Pinpoint the cell where the given text exists, returning its (X, Y) midpoint coordinate. 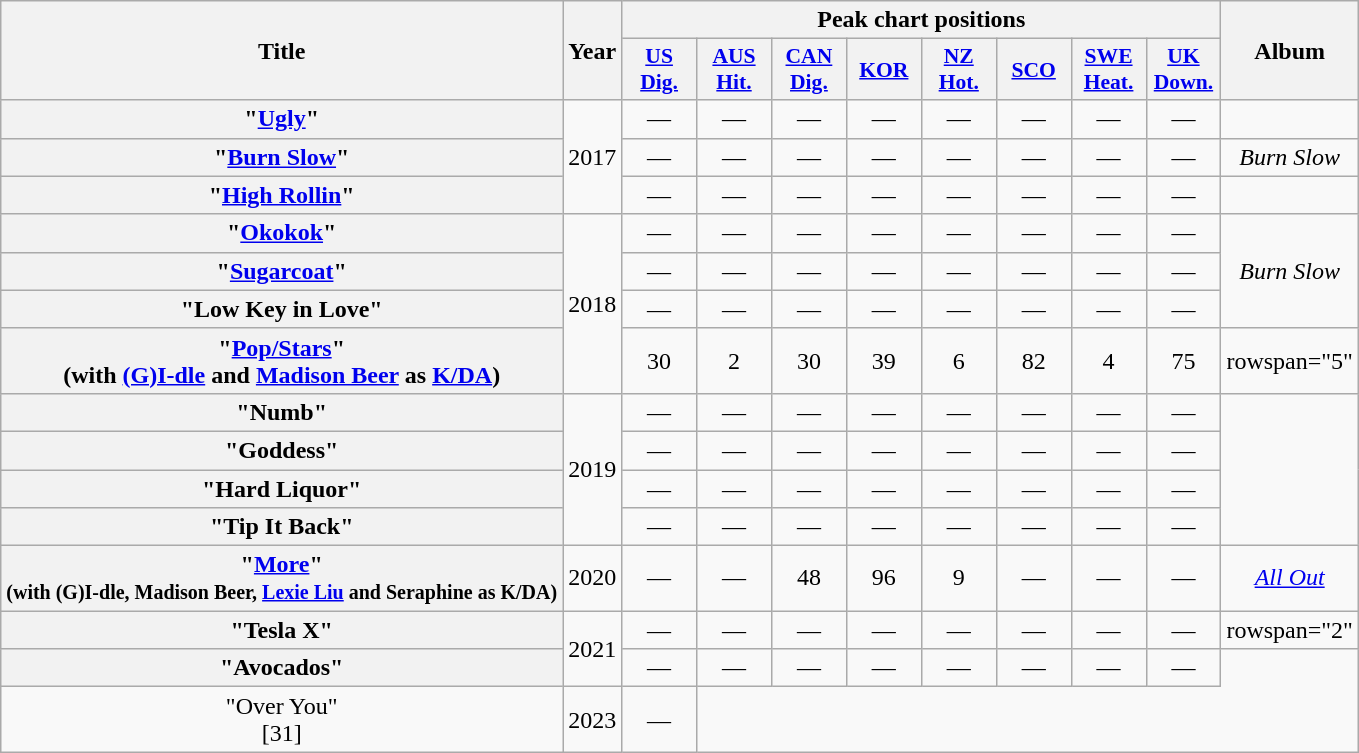
"Low Key in Love" (282, 309)
6 (958, 360)
2019 (592, 469)
"Tip It Back" (282, 527)
9 (958, 578)
NZHot. (958, 70)
KOR (884, 70)
"Sugarcoat" (282, 271)
SWEHeat. (1108, 70)
"Burn Slow" (282, 157)
"Okokok" (282, 233)
96 (884, 578)
All Out (1290, 578)
2023 (592, 720)
Album (1290, 50)
48 (808, 578)
rowspan="2" (1290, 630)
CANDig. (808, 70)
"Goddess" (282, 450)
2018 (592, 304)
"Numb" (282, 412)
82 (1034, 360)
"Over You"[31] (282, 720)
AUSHit. (734, 70)
2 (734, 360)
"Ugly" (282, 119)
2017 (592, 157)
Title (282, 50)
UKDown. (1184, 70)
2021 (592, 649)
Year (592, 50)
Peak chart positions (922, 20)
75 (1184, 360)
"High Rollin" (282, 195)
USDig. (660, 70)
rowspan="5" (1290, 360)
SCO (1034, 70)
"Tesla X" (282, 630)
4 (1108, 360)
"More"(with (G)I-dle, Madison Beer, Lexie Liu and Seraphine as K/DA) (282, 578)
"Hard Liquor" (282, 489)
39 (884, 360)
2020 (592, 578)
"Pop/Stars"(with (G)I-dle and Madison Beer as K/DA) (282, 360)
"Avocados" (282, 668)
